Locate the cell with the specified text and output its (X, Y) center coordinate. 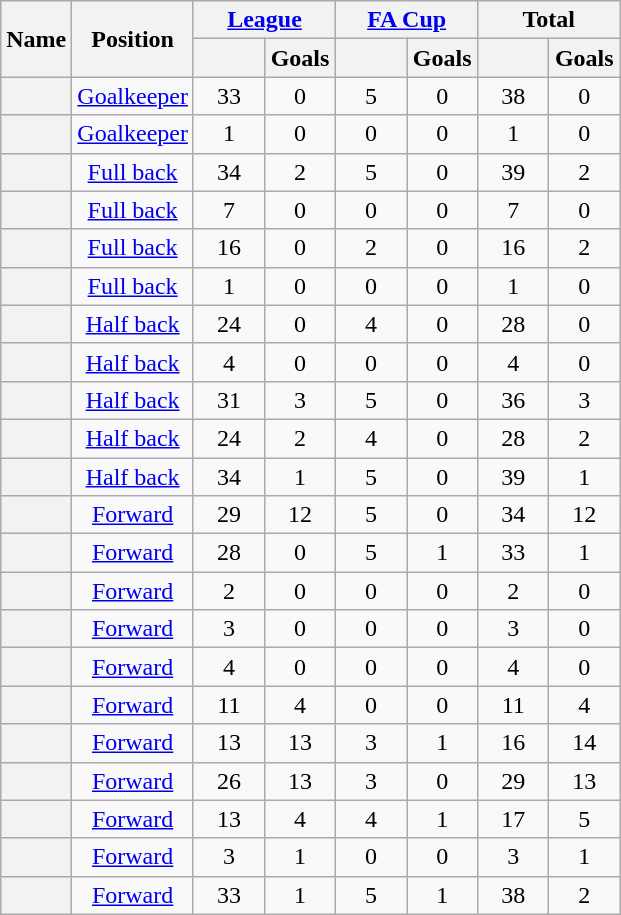
Name (36, 39)
31 (228, 400)
26 (228, 781)
36 (514, 400)
FA Cup (407, 20)
17 (514, 819)
Total (549, 20)
League (264, 20)
14 (584, 743)
Position (133, 39)
